Locate the cell with the specified text and output its [X, Y] center coordinate. 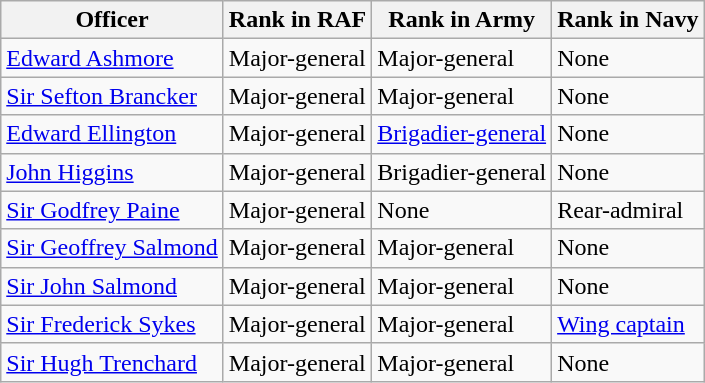
Edward Ellington [112, 134]
Sir Sefton Brancker [112, 96]
Edward Ashmore [112, 58]
Rear-admiral [628, 210]
Rank in Army [462, 20]
John Higgins [112, 172]
Sir Hugh Trenchard [112, 362]
Sir Geoffrey Salmond [112, 248]
Sir Frederick Sykes [112, 324]
Wing captain [628, 324]
Sir Godfrey Paine [112, 210]
Rank in Navy [628, 20]
Sir John Salmond [112, 286]
Rank in RAF [297, 20]
Officer [112, 20]
